Provide the [X, Y] coordinate of the cell's center where the given text is located.  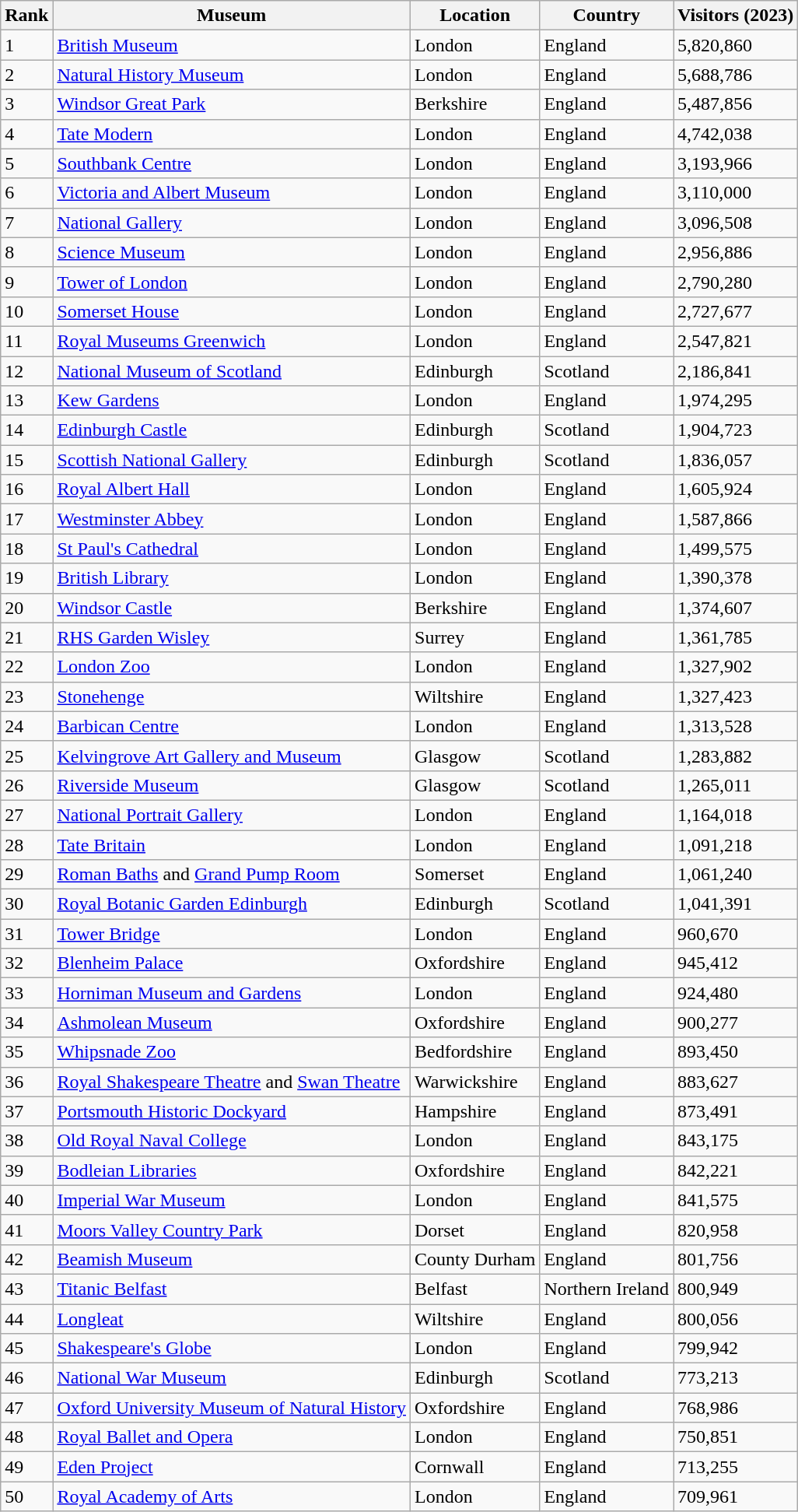
Barbican Centre [232, 726]
National War Museum [232, 1378]
893,450 [736, 1052]
900,277 [736, 1023]
1,904,723 [736, 430]
Natural History Museum [232, 75]
British Museum [232, 45]
40 [26, 1200]
42 [26, 1259]
1,587,866 [736, 519]
945,412 [736, 963]
34 [26, 1023]
15 [26, 460]
Tate Britain [232, 844]
843,175 [736, 1141]
10 [26, 311]
2,186,841 [736, 371]
Kelvingrove Art Gallery and Museum [232, 756]
3,193,966 [736, 163]
48 [26, 1437]
16 [26, 489]
3 [26, 104]
768,986 [736, 1408]
St Paul's Cathedral [232, 549]
13 [26, 401]
Roman Baths and Grand Pump Room [232, 875]
39 [26, 1170]
Moors Valley Country Park [232, 1230]
924,480 [736, 993]
Northern Ireland [607, 1289]
Victoria and Albert Museum [232, 193]
National Gallery [232, 223]
24 [26, 726]
873,491 [736, 1111]
29 [26, 875]
5 [26, 163]
Bodleian Libraries [232, 1170]
Oxford University Museum of Natural History [232, 1408]
Longleat [232, 1319]
9 [26, 282]
22 [26, 667]
Dorset [475, 1230]
Rank [26, 16]
Tower Bridge [232, 934]
London Zoo [232, 667]
Titanic Belfast [232, 1289]
21 [26, 637]
47 [26, 1408]
Old Royal Naval College [232, 1141]
50 [26, 1496]
Kew Gardens [232, 401]
2 [26, 75]
841,575 [736, 1200]
1,313,528 [736, 726]
Tate Modern [232, 134]
Surrey [475, 637]
960,670 [736, 934]
Southbank Centre [232, 163]
1,974,295 [736, 401]
Riverside Museum [232, 785]
1,091,218 [736, 844]
709,961 [736, 1496]
Hampshire [475, 1111]
38 [26, 1141]
23 [26, 696]
1,374,607 [736, 608]
Edinburgh Castle [232, 430]
5,820,860 [736, 45]
45 [26, 1349]
750,851 [736, 1437]
3,096,508 [736, 223]
1,499,575 [736, 549]
799,942 [736, 1349]
820,958 [736, 1230]
11 [26, 341]
Westminster Abbey [232, 519]
Warwickshire [475, 1082]
32 [26, 963]
31 [26, 934]
35 [26, 1052]
43 [26, 1289]
Beamish Museum [232, 1259]
25 [26, 756]
Windsor Great Park [232, 104]
Somerset House [232, 311]
Imperial War Museum [232, 1200]
2,547,821 [736, 341]
1,836,057 [736, 460]
1,041,391 [736, 904]
Eden Project [232, 1467]
Shakespeare's Globe [232, 1349]
4,742,038 [736, 134]
713,255 [736, 1467]
1,361,785 [736, 637]
1,164,018 [736, 815]
3,110,000 [736, 193]
1,265,011 [736, 785]
Country [607, 16]
4 [26, 134]
1,605,924 [736, 489]
Stonehenge [232, 696]
National Portrait Gallery [232, 815]
5,688,786 [736, 75]
41 [26, 1230]
17 [26, 519]
28 [26, 844]
1,390,378 [736, 578]
33 [26, 993]
Whipsnade Zoo [232, 1052]
RHS Garden Wisley [232, 637]
Royal Academy of Arts [232, 1496]
14 [26, 430]
1,283,882 [736, 756]
1,061,240 [736, 875]
Tower of London [232, 282]
44 [26, 1319]
Portsmouth Historic Dockyard [232, 1111]
8 [26, 252]
36 [26, 1082]
Belfast [475, 1289]
Museum [232, 16]
National Museum of Scotland [232, 371]
883,627 [736, 1082]
Blenheim Palace [232, 963]
Location [475, 16]
Visitors (2023) [736, 16]
2,956,886 [736, 252]
37 [26, 1111]
12 [26, 371]
7 [26, 223]
6 [26, 193]
19 [26, 578]
1,327,902 [736, 667]
Royal Shakespeare Theatre and Swan Theatre [232, 1082]
Somerset [475, 875]
Ashmolean Museum [232, 1023]
County Durham [475, 1259]
5,487,856 [736, 104]
Royal Museums Greenwich [232, 341]
Science Museum [232, 252]
Windsor Castle [232, 608]
49 [26, 1467]
18 [26, 549]
Royal Botanic Garden Edinburgh [232, 904]
800,056 [736, 1319]
Cornwall [475, 1467]
2,790,280 [736, 282]
801,756 [736, 1259]
46 [26, 1378]
26 [26, 785]
1,327,423 [736, 696]
27 [26, 815]
773,213 [736, 1378]
Scottish National Gallery [232, 460]
2,727,677 [736, 311]
British Library [232, 578]
20 [26, 608]
800,949 [736, 1289]
Royal Ballet and Opera [232, 1437]
30 [26, 904]
Horniman Museum and Gardens [232, 993]
1 [26, 45]
842,221 [736, 1170]
Royal Albert Hall [232, 489]
Bedfordshire [475, 1052]
